Scan for the cell matching the given text and deliver its [X, Y] coordinate at center. 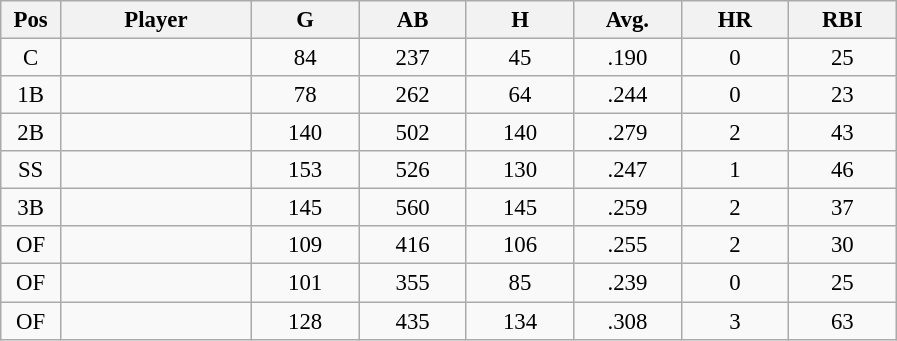
SS [31, 170]
AB [412, 20]
.279 [628, 133]
106 [520, 245]
.244 [628, 95]
237 [412, 58]
37 [842, 208]
G [304, 20]
30 [842, 245]
560 [412, 208]
130 [520, 170]
2B [31, 133]
78 [304, 95]
153 [304, 170]
.247 [628, 170]
262 [412, 95]
1 [734, 170]
416 [412, 245]
526 [412, 170]
3B [31, 208]
.190 [628, 58]
RBI [842, 20]
.239 [628, 283]
1B [31, 95]
Avg. [628, 20]
43 [842, 133]
HR [734, 20]
.255 [628, 245]
64 [520, 95]
435 [412, 321]
.259 [628, 208]
128 [304, 321]
3 [734, 321]
134 [520, 321]
101 [304, 283]
Player [156, 20]
109 [304, 245]
46 [842, 170]
Pos [31, 20]
502 [412, 133]
85 [520, 283]
H [520, 20]
45 [520, 58]
84 [304, 58]
23 [842, 95]
C [31, 58]
355 [412, 283]
.308 [628, 321]
63 [842, 321]
